Return the (x, y) coordinate for the center point of the cell that contains the specified text.  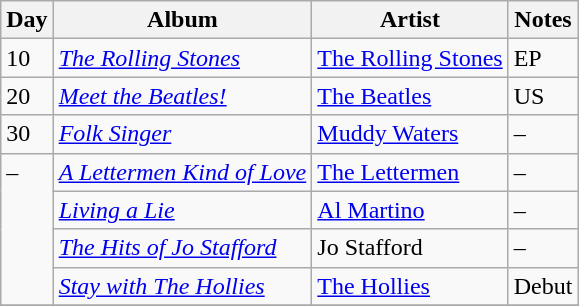
The Lettermen (410, 172)
30 (27, 134)
US (543, 96)
20 (27, 96)
Artist (410, 20)
Day (27, 20)
The Hits of Jo Stafford (182, 248)
Debut (543, 286)
Jo Stafford (410, 248)
Folk Singer (182, 134)
10 (27, 58)
Stay with The Hollies (182, 286)
The Beatles (410, 96)
Muddy Waters (410, 134)
A Lettermen Kind of Love (182, 172)
Album (182, 20)
Al Martino (410, 210)
The Hollies (410, 286)
Meet the Beatles! (182, 96)
EP (543, 58)
Notes (543, 20)
Living a Lie (182, 210)
